Pinpoint the cell where the given text exists, returning its (X, Y) midpoint coordinate. 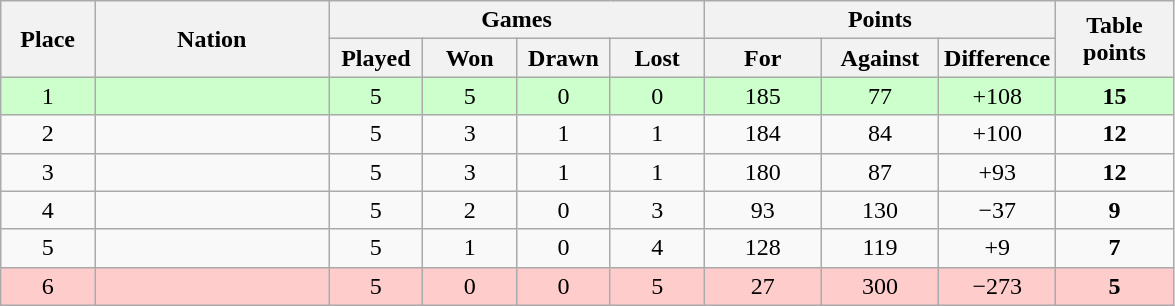
Nation (212, 39)
Played (376, 58)
+100 (998, 134)
Games (516, 20)
Drawn (564, 58)
Difference (998, 58)
77 (880, 96)
15 (1114, 96)
87 (880, 172)
300 (880, 286)
9 (1114, 210)
−37 (998, 210)
128 (762, 248)
Place (48, 39)
+93 (998, 172)
7 (1114, 248)
Lost (657, 58)
27 (762, 286)
Points (880, 20)
−273 (998, 286)
180 (762, 172)
+9 (998, 248)
84 (880, 134)
Won (470, 58)
+108 (998, 96)
130 (880, 210)
6 (48, 286)
93 (762, 210)
184 (762, 134)
119 (880, 248)
For (762, 58)
Tablepoints (1114, 39)
185 (762, 96)
Against (880, 58)
